Return the (x, y) coordinate for the center point of the cell that contains the specified text.  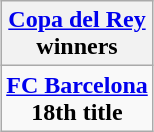
FC Barcelona18th title (78, 98)
Copa del Reywinners (78, 34)
